Identify which cell holds the provided text, then report its (x, y) central coordinate. 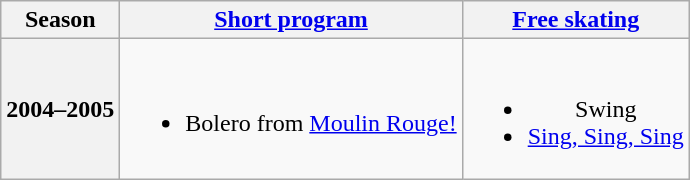
SwingSing, Sing, Sing (576, 109)
Free skating (576, 20)
2004–2005 (60, 109)
Short program (291, 20)
Season (60, 20)
Bolero from Moulin Rouge! (291, 109)
